Determine the [x, y] coordinate at the center of the cell enclosing the given text.  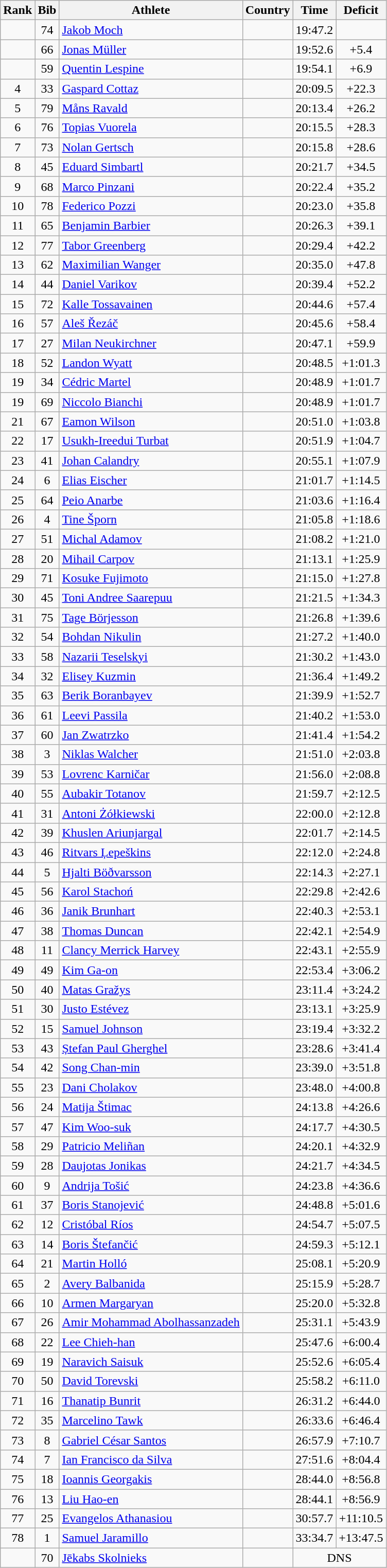
Nolan Gertsch [151, 147]
+4:32.9 [361, 1146]
21:41.4 [314, 735]
Jan Zwatrzko [151, 735]
+2:08.8 [361, 774]
25:08.1 [314, 1264]
Maximilian Wanger [151, 265]
20:45.6 [314, 324]
+26.2 [361, 108]
Evangelos Athanasiou [151, 1519]
+5:01.6 [361, 1205]
Samuel Jaramillo [151, 1538]
22:29.8 [314, 892]
33:34.7 [314, 1538]
Milan Neukirchner [151, 343]
23:28.6 [314, 1048]
+2:12.5 [361, 794]
Gaspard Cottaz [151, 89]
+8:04.4 [361, 1459]
21:01.7 [314, 480]
21:40.2 [314, 715]
Tabor Greenberg [151, 245]
23:19.4 [314, 1029]
+13:47.5 [361, 1538]
Song Chan-min [151, 1068]
+1:01.3 [361, 363]
Jēkabs Skolnieks [151, 1558]
+28.6 [361, 147]
+47.8 [361, 265]
20:26.3 [314, 225]
Janik Brunhart [151, 911]
+5.4 [361, 49]
+52.2 [361, 285]
20:51.9 [314, 441]
79 [47, 108]
Tage Börjesson [151, 618]
Niccolo Bianchi [151, 402]
+8:56.8 [361, 1479]
Justo Estévez [151, 1009]
+35.8 [361, 206]
Thomas Duncan [151, 931]
Aleš Řezáč [151, 324]
Bohdan Nikulin [151, 637]
20:09.5 [314, 89]
+3:51.8 [361, 1068]
22:43.1 [314, 950]
21:39.9 [314, 696]
+3:32.2 [361, 1029]
Marco Pinzani [151, 186]
24:54.7 [314, 1225]
+1:27.8 [361, 578]
20:51.0 [314, 421]
Andrija Tošić [151, 1185]
Bib [47, 10]
Naravich Saisuk [151, 1362]
25:52.6 [314, 1362]
25:31.1 [314, 1323]
Jonas Müller [151, 49]
+6.9 [361, 69]
Boris Štefančić [151, 1244]
Matija Štimac [151, 1107]
48 [17, 950]
Khuslen Ariunjargal [151, 833]
Antoni Żółkiewski [151, 813]
Aubakir Totanov [151, 794]
24:21.7 [314, 1166]
Landon Wyatt [151, 363]
Daniel Varikov [151, 285]
20:39.4 [314, 285]
Gabriel César Santos [151, 1440]
+5:12.1 [361, 1244]
21:15.0 [314, 578]
Samuel Johnson [151, 1029]
28:44.1 [314, 1499]
20:44.6 [314, 304]
Kalle Tossavainen [151, 304]
30:57.7 [314, 1519]
24:17.7 [314, 1126]
+1:04.7 [361, 441]
20:48.5 [314, 363]
+1:14.5 [361, 480]
20:13.4 [314, 108]
+58.4 [361, 324]
+2:12.8 [361, 813]
+4:34.5 [361, 1166]
+1:16.4 [361, 500]
+1:39.6 [361, 618]
+5:43.9 [361, 1323]
24:48.8 [314, 1205]
Dani Cholakov [151, 1087]
21:05.8 [314, 519]
Marcelino Tawk [151, 1420]
+1:21.0 [361, 539]
+35.2 [361, 186]
25:20.0 [314, 1303]
21:51.0 [314, 754]
+1:53.0 [361, 715]
Hjalti Böðvarsson [151, 872]
+2:53.1 [361, 911]
20:21.7 [314, 167]
20:15.5 [314, 128]
Liu Hao-en [151, 1499]
Armen Margaryan [151, 1303]
26:33.6 [314, 1420]
23:13.1 [314, 1009]
+3:06.2 [361, 970]
Tine Šporn [151, 519]
+28.3 [361, 128]
Eduard Simbartl [151, 167]
Kim Woo-suk [151, 1126]
21:36.4 [314, 676]
21:03.6 [314, 500]
21:56.0 [314, 774]
Måns Ravald [151, 108]
23:39.0 [314, 1068]
+3:41.4 [361, 1048]
+6:46.4 [361, 1420]
+8:56.9 [361, 1499]
22:42.1 [314, 931]
Leevi Passila [151, 715]
3 [47, 754]
19:54.1 [314, 69]
Avery Balbanida [151, 1283]
+3:24.2 [361, 990]
22:14.3 [314, 872]
19:47.2 [314, 30]
Boris Stanojević [151, 1205]
David Torevski [151, 1381]
+5:32.8 [361, 1303]
26:31.2 [314, 1401]
Ritvars Ļepeškins [151, 852]
Elisey Kuzmin [151, 676]
24:20.1 [314, 1146]
Time [314, 10]
+4:00.8 [361, 1087]
Rank [17, 10]
Matas Gražys [151, 990]
Athlete [151, 10]
+2:27.1 [361, 872]
Clancy Merrick Harvey [151, 950]
Cédric Martel [151, 382]
21:27.2 [314, 637]
+1:52.7 [361, 696]
+5:07.5 [361, 1225]
20:23.0 [314, 206]
Peio Anarbe [151, 500]
+6:05.4 [361, 1362]
22:53.4 [314, 970]
22:00.0 [314, 813]
23:48.0 [314, 1087]
Toni Andree Saarepuu [151, 598]
25:15.9 [314, 1283]
Amir Mohammad Abolhassanzadeh [151, 1323]
Federico Pozzi [151, 206]
Nazarii Teselskyi [151, 657]
22:40.3 [314, 911]
21:08.2 [314, 539]
Cristóbal Ríos [151, 1225]
+1:43.0 [361, 657]
+1:25.9 [361, 558]
+39.1 [361, 225]
Berik Boranbayev [151, 696]
1 [47, 1538]
20:35.0 [314, 265]
20:47.1 [314, 343]
27:51.6 [314, 1459]
20:15.8 [314, 147]
DNS [340, 1558]
22:12.0 [314, 852]
19:52.6 [314, 49]
23:11.4 [314, 990]
Mihail Carpov [151, 558]
Kim Ga-on [151, 970]
21:26.8 [314, 618]
Eamon Wilson [151, 421]
Ioannis Georgakis [151, 1479]
24:13.8 [314, 1107]
Lovrenc Karničar [151, 774]
Benjamin Barbier [151, 225]
22:01.7 [314, 833]
28:44.0 [314, 1479]
Niklas Walcher [151, 754]
+11:10.5 [361, 1519]
+4:30.5 [361, 1126]
24:23.8 [314, 1185]
20:22.4 [314, 186]
+2:42.6 [361, 892]
Karol Stachoń [151, 892]
Deficit [361, 10]
20:29.4 [314, 245]
+2:14.5 [361, 833]
Topias Vuorela [151, 128]
+1:49.2 [361, 676]
25:47.6 [314, 1342]
Ștefan Paul Gherghel [151, 1048]
+6:44.0 [361, 1401]
Thanatip Bunrit [151, 1401]
+4:36.6 [361, 1185]
21:13.1 [314, 558]
Jakob Moch [151, 30]
20 [47, 558]
20:55.1 [314, 461]
Daujotas Jonikas [151, 1166]
24:59.3 [314, 1244]
+7:10.7 [361, 1440]
+22.3 [361, 89]
+5:20.9 [361, 1264]
21:59.7 [314, 794]
+34.5 [361, 167]
Usukh-Ireedui Turbat [151, 441]
+2:54.9 [361, 931]
+1:34.3 [361, 598]
+4:26.6 [361, 1107]
+3:25.9 [361, 1009]
Lee Chieh-han [151, 1342]
Patricio Meliñan [151, 1146]
Michal Adamov [151, 539]
Martin Holló [151, 1264]
+57.4 [361, 304]
Johan Calandry [151, 461]
+6:11.0 [361, 1381]
25:58.2 [314, 1381]
Quentin Lespine [151, 69]
Kosuke Fujimoto [151, 578]
+1:54.2 [361, 735]
21:21.5 [314, 598]
+1:07.9 [361, 461]
+2:24.8 [361, 852]
+2:03.8 [361, 754]
+6:00.4 [361, 1342]
+1:18.6 [361, 519]
26:57.9 [314, 1440]
Country [268, 10]
21:30.2 [314, 657]
+1:40.0 [361, 637]
+5:28.7 [361, 1283]
+2:55.9 [361, 950]
+1:03.8 [361, 421]
Elias Eischer [151, 480]
+42.2 [361, 245]
+59.9 [361, 343]
Ian Francisco da Silva [151, 1459]
2 [47, 1283]
